Locate the cell with the specified text and output its [X, Y] center coordinate. 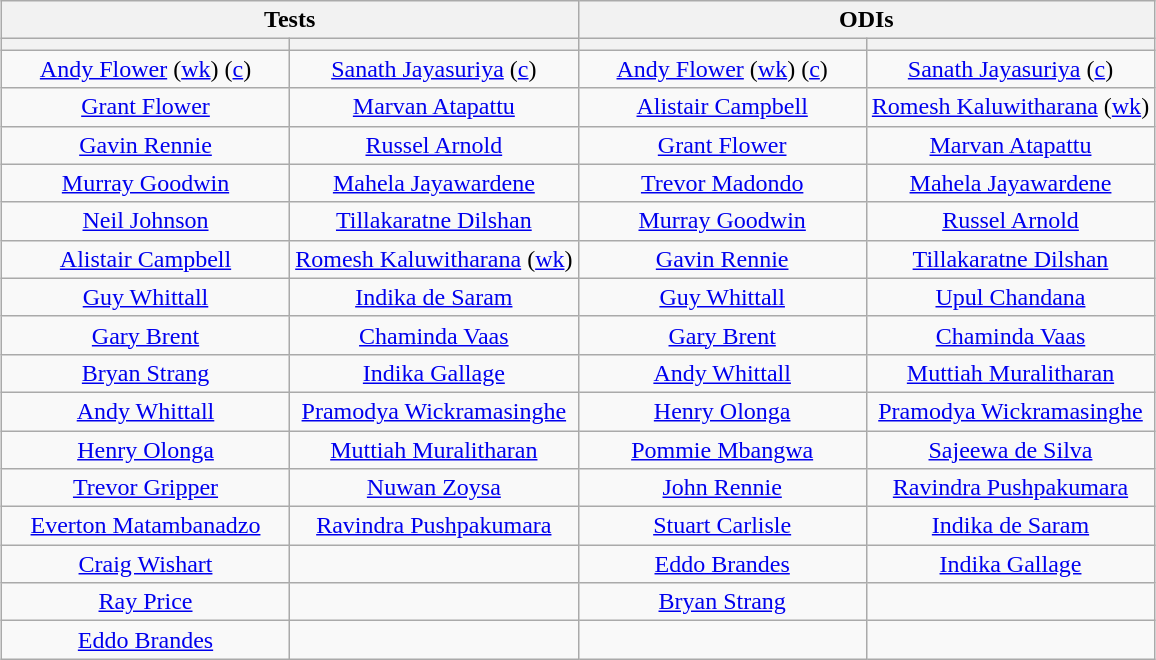
Sajeewa de Silva [1010, 449]
Everton Matambanadzo [145, 526]
Pommie Mbangwa [722, 449]
Nuwan Zoysa [434, 488]
Stuart Carlisle [722, 526]
ODIs [866, 20]
Craig Wishart [145, 564]
Tests [290, 20]
Upul Chandana [1010, 297]
Neil Johnson [145, 221]
Trevor Madondo [722, 183]
Trevor Gripper [145, 488]
Ray Price [145, 602]
John Rennie [722, 488]
